Pinpoint the cell where the given text exists, returning its [x, y] midpoint coordinate. 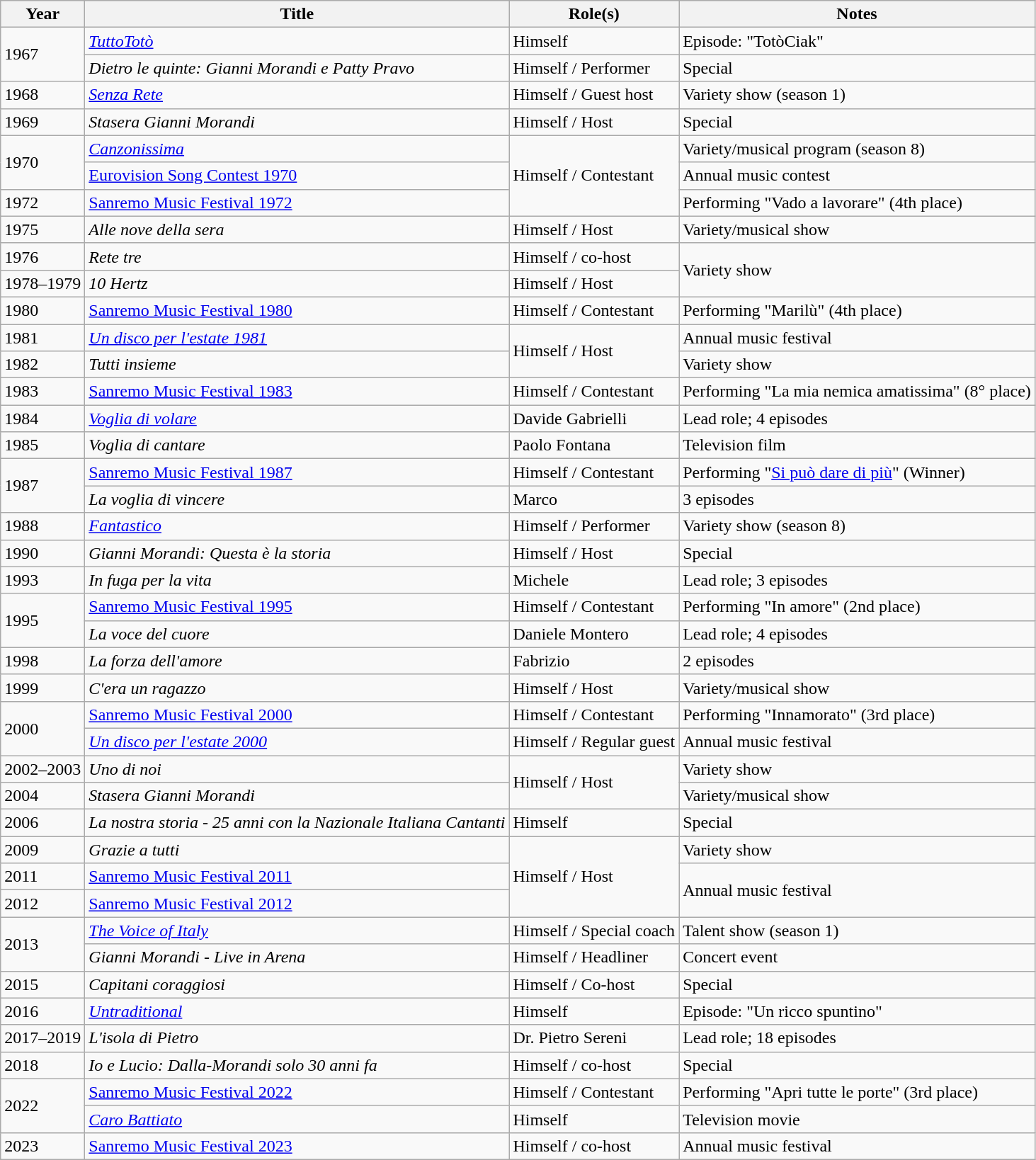
Dr. Pietro Sereni [594, 1038]
Un disco per l'estate 1981 [297, 338]
Sanremo Music Festival 1972 [297, 203]
Lead role; 3 episodes [857, 580]
2022 [42, 1105]
Himself / Special coach [594, 931]
2011 [42, 877]
Episode: "TotòCiak" [857, 41]
2000 [42, 728]
Year [42, 14]
Fantastico [297, 526]
1987 [42, 486]
Capitani coraggiosi [297, 984]
2012 [42, 904]
Michele [594, 580]
Himself / Regular guest [594, 741]
1998 [42, 661]
Performing "In amore" (2nd place) [857, 607]
Uno di noi [297, 768]
1988 [42, 526]
1972 [42, 203]
Himself / Headliner [594, 957]
Notes [857, 14]
Gianni Morandi: Questa è la storia [297, 553]
Canzonissima [297, 149]
2002–2003 [42, 768]
2004 [42, 796]
C'era un ragazzo [297, 688]
1993 [42, 580]
Sanremo Music Festival 2012 [297, 904]
Performing "Vado a lavorare" (4th place) [857, 203]
L'isola di Pietro [297, 1038]
Himself / Co-host [594, 984]
1982 [42, 365]
1981 [42, 338]
1983 [42, 392]
1969 [42, 122]
2013 [42, 944]
TuttoTotò [297, 41]
Marco [594, 499]
Talent show (season 1) [857, 931]
Performing "Innamorato" (3rd place) [857, 715]
2006 [42, 823]
Variety show (season 1) [857, 95]
3 episodes [857, 499]
Performing "Marilù" (4th place) [857, 310]
Sanremo Music Festival 2022 [297, 1092]
Himself / Guest host [594, 95]
Sanremo Music Festival 2000 [297, 715]
Eurovision Song Contest 1970 [297, 176]
Concert event [857, 957]
In fuga per la vita [297, 580]
Television movie [857, 1119]
2017–2019 [42, 1038]
Annual music contest [857, 176]
Caro Battiato [297, 1119]
Voglia di cantare [297, 445]
2015 [42, 984]
2 episodes [857, 661]
Grazie a tutti [297, 850]
La voglia di vincere [297, 499]
Alle nove della sera [297, 229]
Fabrizio [594, 661]
Sanremo Music Festival 1980 [297, 310]
Davide Gabrielli [594, 419]
10 Hertz [297, 283]
Tutti insieme [297, 365]
Role(s) [594, 14]
1999 [42, 688]
Dietro le quinte: Gianni Morandi e Patty Pravo [297, 68]
Paolo Fontana [594, 445]
Un disco per l'estate 2000 [297, 741]
Voglia di volare [297, 419]
Gianni Morandi - Live in Arena [297, 957]
1978–1979 [42, 283]
The Voice of Italy [297, 931]
La nostra storia - 25 anni con la Nazionale Italiana Cantanti [297, 823]
Io e Lucio: Dalla-Morandi solo 30 anni fa [297, 1065]
Episode: "Un ricco spuntino" [857, 1011]
1968 [42, 95]
Sanremo Music Festival 2023 [297, 1146]
Senza Rete [297, 95]
Rete tre [297, 256]
Performing "La mia nemica amatissima" (8° place) [857, 392]
1980 [42, 310]
La forza dell'amore [297, 661]
Sanremo Music Festival 1983 [297, 392]
Daniele Montero [594, 634]
Untraditional [297, 1011]
1976 [42, 256]
Performing "Apri tutte le porte" (3rd place) [857, 1092]
2016 [42, 1011]
Performing "Si può dare di più" (Winner) [857, 472]
1990 [42, 553]
Lead role; 18 episodes [857, 1038]
1984 [42, 419]
Television film [857, 445]
Variety show (season 8) [857, 526]
1975 [42, 229]
Title [297, 14]
Sanremo Music Festival 1987 [297, 472]
2009 [42, 850]
1967 [42, 55]
2023 [42, 1146]
Sanremo Music Festival 1995 [297, 607]
1985 [42, 445]
2018 [42, 1065]
1970 [42, 162]
Variety/musical program (season 8) [857, 149]
1995 [42, 620]
La voce del cuore [297, 634]
Sanremo Music Festival 2011 [297, 877]
